Extract the [X, Y] coordinate from the center of the cell holding the provided text.  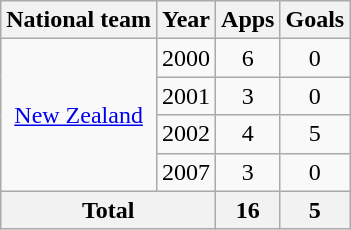
2000 [186, 58]
6 [248, 58]
2007 [186, 172]
2001 [186, 96]
Total [108, 210]
New Zealand [79, 115]
2002 [186, 134]
Apps [248, 20]
Year [186, 20]
4 [248, 134]
National team [79, 20]
16 [248, 210]
Goals [315, 20]
